From the cell containing the given text, extract its center point as [x, y] coordinate. 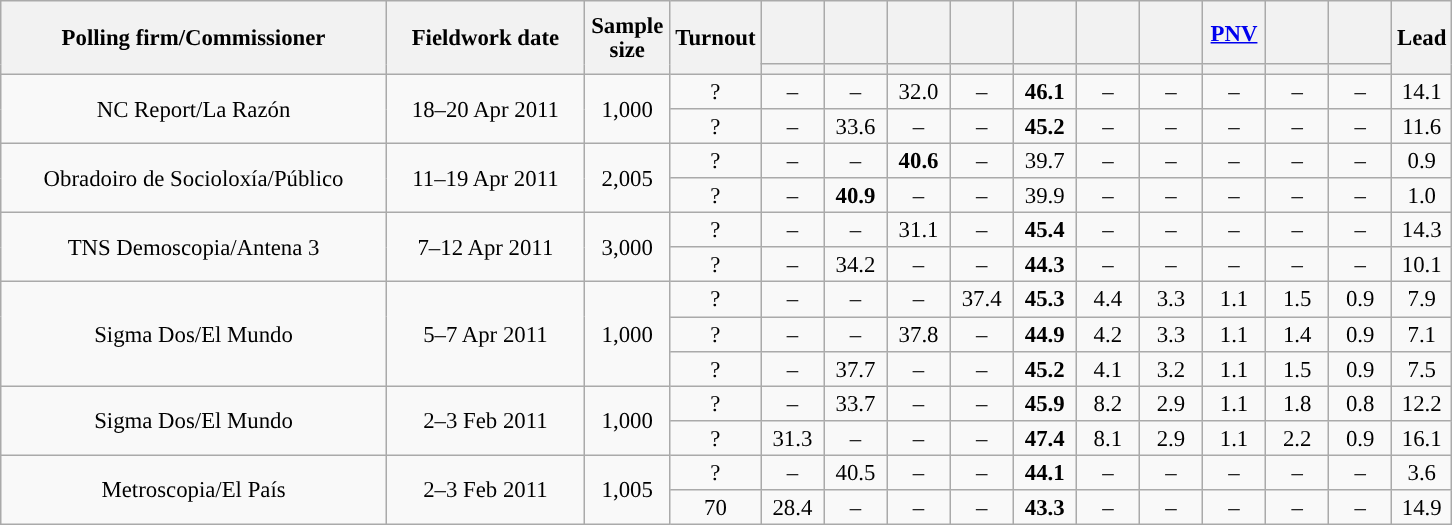
Obradoiro de Socioloxía/Público [194, 178]
45.9 [1044, 404]
34.2 [856, 266]
2.2 [1298, 438]
1.8 [1298, 404]
4.4 [1108, 300]
8.2 [1108, 404]
PNV [1234, 32]
40.5 [856, 472]
31.1 [918, 230]
47.4 [1044, 438]
1.0 [1422, 196]
46.1 [1044, 92]
44.9 [1044, 334]
Fieldwork date [485, 38]
12.2 [1422, 404]
39.9 [1044, 196]
44.1 [1044, 472]
16.1 [1422, 438]
8.1 [1108, 438]
3.6 [1422, 472]
37.4 [982, 300]
39.7 [1044, 162]
45.4 [1044, 230]
2,005 [627, 178]
7–12 Apr 2011 [485, 248]
7.9 [1422, 300]
7.1 [1422, 334]
14.9 [1422, 508]
11.6 [1422, 126]
43.3 [1044, 508]
37.7 [856, 368]
32.0 [918, 92]
70 [716, 508]
33.7 [856, 404]
Metroscopia/El País [194, 490]
14.1 [1422, 92]
11–19 Apr 2011 [485, 178]
14.3 [1422, 230]
31.3 [792, 438]
44.3 [1044, 266]
4.1 [1108, 368]
1.4 [1298, 334]
3,000 [627, 248]
Polling firm/Commissioner [194, 38]
10.1 [1422, 266]
7.5 [1422, 368]
3.2 [1170, 368]
40.9 [856, 196]
NC Report/La Razón [194, 110]
Turnout [716, 38]
28.4 [792, 508]
37.8 [918, 334]
0.8 [1360, 404]
Sample size [627, 38]
4.2 [1108, 334]
40.6 [918, 162]
45.3 [1044, 300]
5–7 Apr 2011 [485, 334]
TNS Demoscopia/Antena 3 [194, 248]
1,005 [627, 490]
18–20 Apr 2011 [485, 110]
33.6 [856, 126]
Lead [1422, 38]
